Return (X, Y) of the center of cell containing provided text 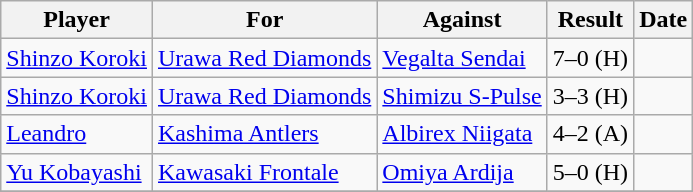
Date (664, 20)
For (264, 20)
7–0 (H) (590, 58)
Against (462, 20)
Result (590, 20)
4–2 (A) (590, 134)
Leandro (77, 134)
3–3 (H) (590, 96)
5–0 (H) (590, 172)
Kawasaki Frontale (264, 172)
Albirex Niigata (462, 134)
Player (77, 20)
Shimizu S-Pulse (462, 96)
Omiya Ardija (462, 172)
Kashima Antlers (264, 134)
Yu Kobayashi (77, 172)
Vegalta Sendai (462, 58)
